Detect which cell encompasses the target text, then output its [X, Y] center coordinate. 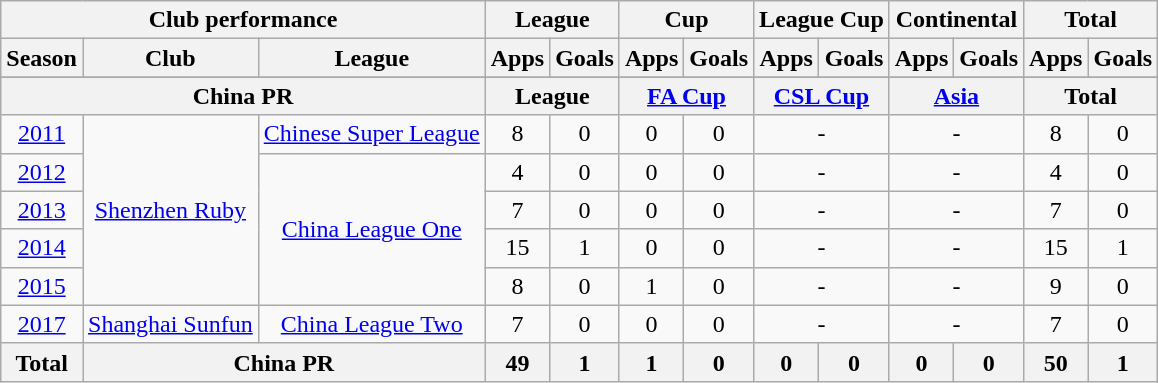
2014 [42, 248]
CSL Cup [822, 96]
Cup [686, 20]
Season [42, 58]
League Cup [822, 20]
Club [170, 58]
China League Two [372, 324]
Club performance [243, 20]
49 [517, 362]
2011 [42, 134]
2012 [42, 172]
Shanghai Sunfun [170, 324]
9 [1056, 286]
2017 [42, 324]
Continental [956, 20]
50 [1056, 362]
2013 [42, 210]
2015 [42, 286]
Asia [956, 96]
FA Cup [686, 96]
China League One [372, 229]
Chinese Super League [372, 134]
Shenzhen Ruby [170, 210]
